From the cell containing the given text, extract its center point as [x, y] coordinate. 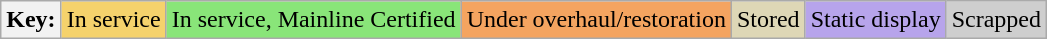
In service, Mainline Certified [314, 20]
Scrapped [996, 20]
Static display [876, 20]
In service [114, 20]
Stored [768, 20]
Key: [31, 20]
Under overhaul/restoration [596, 20]
